Locate the cell with the specified text and output its [X, Y] center coordinate. 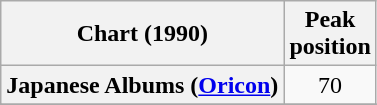
Peak position [330, 34]
Chart (1990) [142, 34]
70 [330, 85]
Japanese Albums (Oricon) [142, 85]
